Capture the cell that displays the provided text and extract its (X, Y) central coordinate. 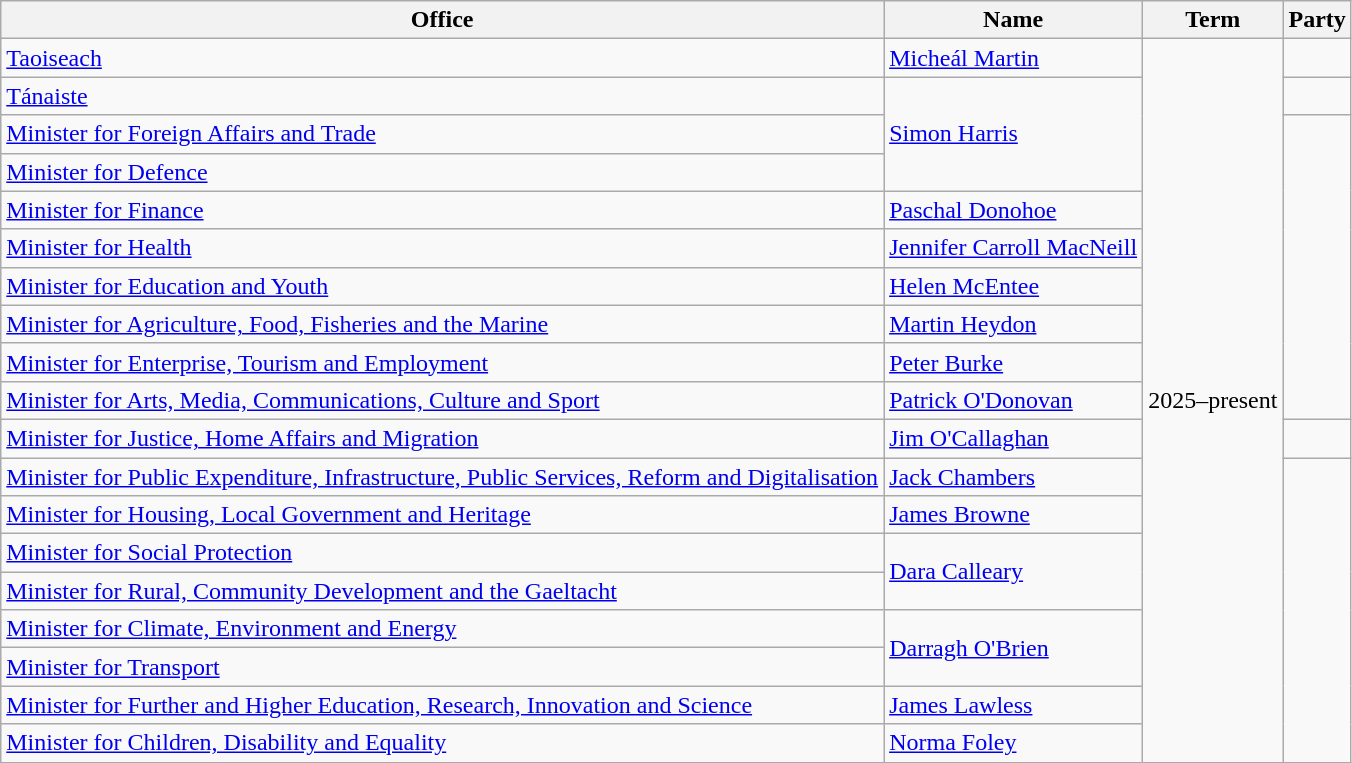
Minister for Health (442, 248)
Patrick O'Donovan (1014, 400)
Micheál Martin (1014, 58)
Minister for Public Expenditure, Infrastructure, Public Services, Reform and Digitalisation (442, 477)
Jim O'Callaghan (1014, 438)
James Browne (1014, 515)
Minister for Agriculture, Food, Fisheries and the Marine (442, 324)
Jennifer Carroll MacNeill (1014, 248)
Minister for Social Protection (442, 553)
Minister for Transport (442, 667)
Office (442, 20)
Darragh O'Brien (1014, 648)
Jack Chambers (1014, 477)
Dara Calleary (1014, 572)
Minister for Defence (442, 172)
Minister for Foreign Affairs and Trade (442, 134)
Tánaiste (442, 96)
Term (1213, 20)
Paschal Donohoe (1014, 210)
Name (1014, 20)
Taoiseach (442, 58)
Minister for Arts, Media, Communications, Culture and Sport (442, 400)
Helen McEntee (1014, 286)
Minister for Rural, Community Development and the Gaeltacht (442, 591)
Martin Heydon (1014, 324)
Minister for Housing, Local Government and Heritage (442, 515)
James Lawless (1014, 705)
Minister for Finance (442, 210)
Minister for Climate, Environment and Energy (442, 629)
Peter Burke (1014, 362)
Minister for Enterprise, Tourism and Employment (442, 362)
Minister for Children, Disability and Equality (442, 743)
2025–present (1213, 400)
Minister for Further and Higher Education, Research, Innovation and Science (442, 705)
Norma Foley (1014, 743)
Simon Harris (1014, 134)
Party (1317, 20)
Minister for Justice, Home Affairs and Migration (442, 438)
Minister for Education and Youth (442, 286)
